For the text-containing cell, return its midpoint in [X, Y] coordinate format. 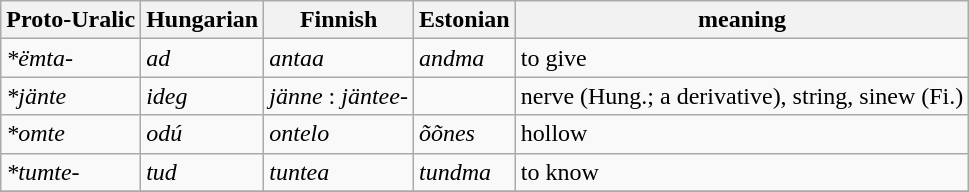
*ëmta- [71, 58]
Estonian [464, 20]
õõnes [464, 134]
hollow [742, 134]
andma [464, 58]
ad [202, 58]
jänne : jäntee- [339, 96]
to know [742, 172]
*omte [71, 134]
tuntea [339, 172]
Proto-Uralic [71, 20]
tundma [464, 172]
Finnish [339, 20]
ideg [202, 96]
Hungarian [202, 20]
antaa [339, 58]
ontelo [339, 134]
nerve (Hung.; a derivative), string, sinew (Fi.) [742, 96]
meaning [742, 20]
tud [202, 172]
to give [742, 58]
*tumte- [71, 172]
odú [202, 134]
*jänte [71, 96]
